Identify which cell holds the provided text, then report its [X, Y] central coordinate. 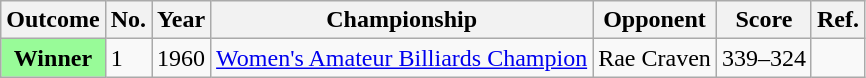
Women's Amateur Billiards Champion [402, 58]
Score [764, 20]
No. [128, 20]
Opponent [655, 20]
1960 [182, 58]
Winner [53, 58]
Ref. [838, 20]
Rae Craven [655, 58]
Year [182, 20]
1 [128, 58]
339–324 [764, 58]
Championship [402, 20]
Outcome [53, 20]
